Locate the cell with the specified text and output its (X, Y) center coordinate. 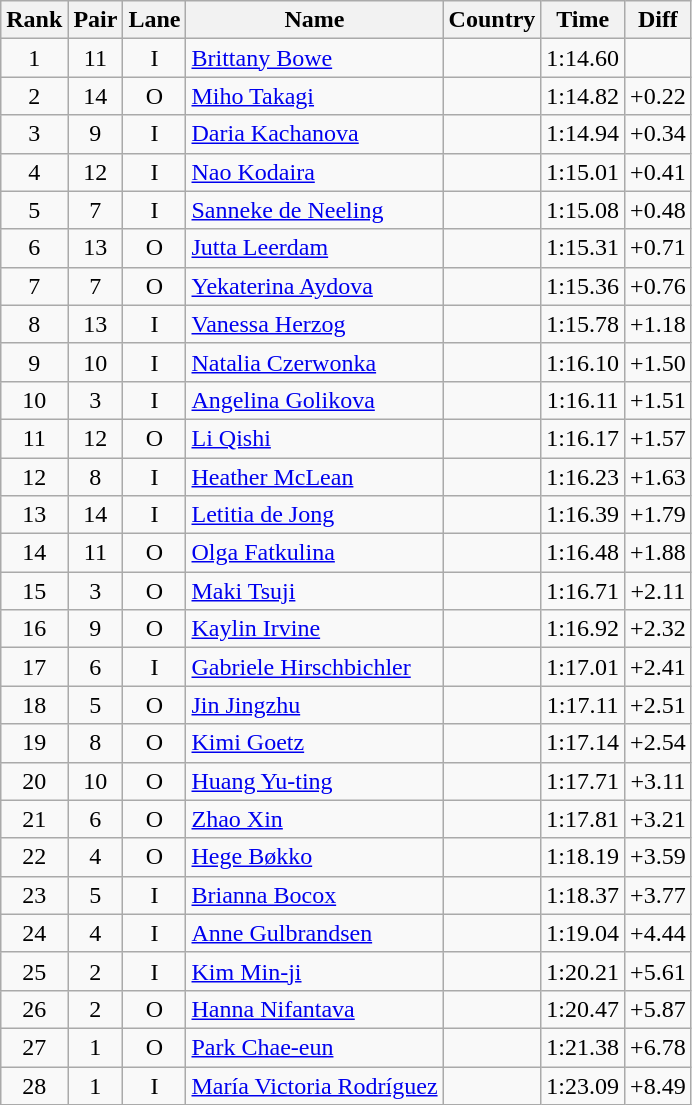
Name (314, 20)
Yekaterina Aydova (314, 286)
Natalia Czerwonka (314, 362)
1:17.11 (583, 705)
Gabriele Hirschbichler (314, 667)
+5.61 (658, 971)
Zhao Xin (314, 819)
Brittany Bowe (314, 58)
Time (583, 20)
Pair (96, 20)
+2.54 (658, 743)
1:15.36 (583, 286)
+2.51 (658, 705)
18 (34, 705)
Nao Kodaira (314, 172)
1:15.78 (583, 324)
20 (34, 781)
23 (34, 895)
1:17.14 (583, 743)
19 (34, 743)
22 (34, 857)
Country (492, 20)
1:16.17 (583, 438)
+1.88 (658, 553)
1:20.47 (583, 1009)
+6.78 (658, 1047)
1:18.19 (583, 857)
Kaylin Irvine (314, 629)
Huang Yu-ting (314, 781)
Daria Kachanova (314, 134)
+1.57 (658, 438)
1:16.39 (583, 515)
+3.11 (658, 781)
+2.32 (658, 629)
Anne Gulbrandsen (314, 933)
1:16.23 (583, 477)
Rank (34, 20)
+1.51 (658, 400)
+1.18 (658, 324)
1:14.94 (583, 134)
+1.50 (658, 362)
1:16.71 (583, 591)
Miho Takagi (314, 96)
+5.87 (658, 1009)
1:15.31 (583, 248)
Olga Fatkulina (314, 553)
Park Chae-eun (314, 1047)
+0.71 (658, 248)
+0.34 (658, 134)
15 (34, 591)
Maki Tsuji (314, 591)
Letitia de Jong (314, 515)
21 (34, 819)
1:14.82 (583, 96)
1:15.08 (583, 210)
Diff (658, 20)
Angelina Golikova (314, 400)
Hege Bøkko (314, 857)
Sanneke de Neeling (314, 210)
25 (34, 971)
1:16.48 (583, 553)
1:18.37 (583, 895)
26 (34, 1009)
1:20.21 (583, 971)
24 (34, 933)
+1.79 (658, 515)
1:16.92 (583, 629)
Kimi Goetz (314, 743)
+4.44 (658, 933)
27 (34, 1047)
+3.59 (658, 857)
María Victoria Rodríguez (314, 1085)
+2.41 (658, 667)
28 (34, 1085)
1:17.71 (583, 781)
Vanessa Herzog (314, 324)
1:19.04 (583, 933)
+2.11 (658, 591)
1:21.38 (583, 1047)
Lane (154, 20)
+3.21 (658, 819)
1:16.11 (583, 400)
1:14.60 (583, 58)
+0.22 (658, 96)
1:17.01 (583, 667)
1:17.81 (583, 819)
+0.41 (658, 172)
1:16.10 (583, 362)
Jin Jingzhu (314, 705)
Jutta Leerdam (314, 248)
16 (34, 629)
1:23.09 (583, 1085)
+3.77 (658, 895)
+0.76 (658, 286)
Hanna Nifantava (314, 1009)
Li Qishi (314, 438)
Brianna Bocox (314, 895)
17 (34, 667)
1:15.01 (583, 172)
Heather McLean (314, 477)
+8.49 (658, 1085)
Kim Min-ji (314, 971)
+1.63 (658, 477)
+0.48 (658, 210)
